Search for the cell housing the specified text and yield its (X, Y) center coordinate. 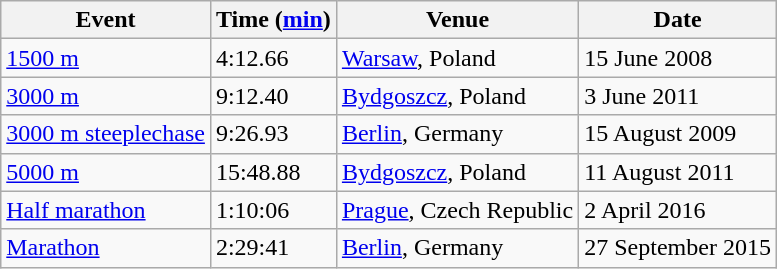
Date (678, 20)
3000 m steeplechase (106, 134)
1500 m (106, 58)
Time (min) (273, 20)
5000 m (106, 172)
Warsaw, Poland (457, 58)
15 June 2008 (678, 58)
Marathon (106, 248)
2 April 2016 (678, 210)
4:12.66 (273, 58)
1:10:06 (273, 210)
Venue (457, 20)
9:12.40 (273, 96)
3000 m (106, 96)
3 June 2011 (678, 96)
Prague, Czech Republic (457, 210)
15:48.88 (273, 172)
Event (106, 20)
Half marathon (106, 210)
15 August 2009 (678, 134)
9:26.93 (273, 134)
11 August 2011 (678, 172)
2:29:41 (273, 248)
27 September 2015 (678, 248)
